Return (X, Y) of the center of cell containing provided text 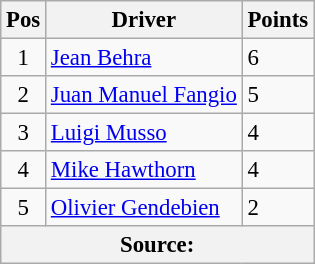
Olivier Gendebien (144, 208)
Juan Manuel Fangio (144, 95)
Luigi Musso (144, 133)
Points (278, 20)
3 (24, 133)
Jean Behra (144, 58)
Driver (144, 20)
1 (24, 58)
Pos (24, 20)
Mike Hawthorn (144, 170)
6 (278, 58)
Source: (158, 245)
